Scan for the cell matching the given text and deliver its (X, Y) coordinate at center. 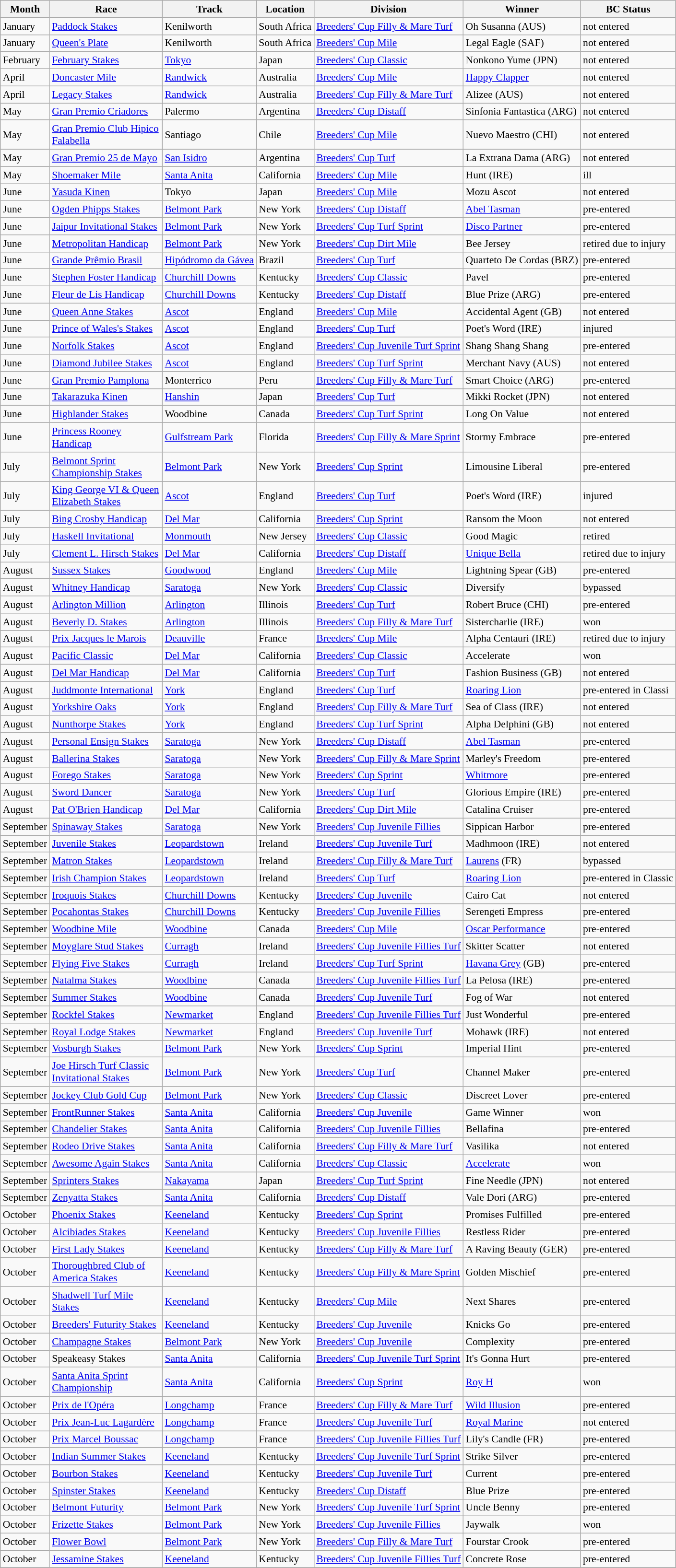
Monmouth (209, 537)
Phoenix Stakes (106, 1215)
Blue Prize (ARG) (522, 295)
Shang Shang Shang (522, 346)
Gran Premio Pamplona (106, 380)
Fine Needle (JPN) (522, 1181)
Beverly D. Stakes (106, 622)
Vale Dori (ARG) (522, 1198)
Doncaster Mile (106, 78)
Santa Anita Sprint Championship (106, 1382)
Marley's Freedom (522, 759)
Natalma Stakes (106, 981)
Knicks Go (522, 1325)
Irish Champion Stakes (106, 878)
Prix Jacques le Marois (106, 639)
Division (389, 9)
Goodwood (209, 571)
Takarazuka Kinen (106, 397)
Belmont Futurity (106, 1508)
Restless Rider (522, 1232)
Juddmonte International (106, 690)
Fashion Business (GB) (522, 673)
Chandelier Stakes (106, 1129)
Jaywalk (522, 1525)
Jessamine Stakes (106, 1559)
Stephen Foster Handicap (106, 278)
Sword Dancer (106, 793)
Sussex Stakes (106, 571)
Promises Fulfilled (522, 1215)
Nakayama (209, 1181)
Shadwell Turf Mile Stakes (106, 1301)
Palermo (209, 112)
FrontRunner Stakes (106, 1112)
Current (522, 1474)
Prix de l'Opéra (106, 1405)
Roy H (522, 1382)
Bee Jersey (522, 244)
Juvenile Stakes (106, 844)
Hipódromo da Gávea (209, 260)
Shoemaker Mile (106, 175)
Long On Value (522, 414)
Legacy Stakes (106, 94)
Serengeti Empress (522, 912)
Sprinters Stakes (106, 1181)
Next Shares (522, 1301)
Arlington Million (106, 605)
Vosburgh Stakes (106, 1049)
Peru (285, 380)
Indian Summer Stakes (106, 1457)
Mikki Rocket (JPN) (522, 397)
retired (628, 537)
Grande Prêmio Brasil (106, 260)
Nunthorpe Stakes (106, 725)
Uncle Benny (522, 1508)
Zenyatta Stakes (106, 1198)
Disco Partner (522, 226)
Just Wonderful (522, 1015)
Summer Stakes (106, 998)
Joe Hirsch Turf Classic Invitational Stakes (106, 1072)
Bellafina (522, 1129)
Gran Premio Criadores (106, 112)
Sea of Class (IRE) (522, 707)
Vasilika (522, 1147)
Month (25, 9)
Ballerina Stakes (106, 759)
Chile (285, 135)
ill (628, 175)
Brazil (285, 260)
Moyglare Stud Stakes (106, 947)
Sippican Harbor (522, 827)
Hanshin (209, 397)
Blue Prize (522, 1491)
Game Winner (522, 1112)
Oh Susanna (AUS) (522, 26)
Channel Maker (522, 1072)
Glorious Empire (IRE) (522, 793)
Wild Illusion (522, 1405)
February Stakes (106, 60)
Laurens (FR) (522, 861)
Iroquois Stakes (106, 895)
Track (209, 9)
Jaipur Invitational Stakes (106, 226)
Stormy Embrace (522, 437)
Good Magic (522, 537)
Gran Premio Club Hipico Falabella (106, 135)
Golden Mischief (522, 1272)
Alizee (AUS) (522, 94)
Lightning Spear (GB) (522, 571)
pre-entered in Classi (628, 690)
Strike Silver (522, 1457)
Quarteto De Cordas (BRZ) (522, 260)
Pocahontas Stakes (106, 912)
Fog of War (522, 998)
Jockey Club Gold Cup (106, 1095)
Monterrico (209, 380)
Paddock Stakes (106, 26)
Matron Stakes (106, 861)
Forego Stakes (106, 775)
Cairo Cat (522, 895)
pre-entered in Classic (628, 878)
Personal Ensign Stakes (106, 741)
Belmont Sprint Championship Stakes (106, 467)
Del Mar Handicap (106, 673)
Princess Rooney Handicap (106, 437)
Catalina Cruiser (522, 810)
Skitter Scatter (522, 947)
Robert Bruce (CHI) (522, 605)
Diversify (522, 588)
Nonkono Yume (JPN) (522, 60)
Whitmore (522, 775)
Mozu Ascot (522, 192)
Yasuda Kinen (106, 192)
Fourstar Crook (522, 1542)
Pacific Classic (106, 656)
Royal Marine (522, 1422)
Breeders' Futurity Stakes (106, 1325)
Race (106, 9)
Limousine Liberal (522, 467)
Metropolitan Handicap (106, 244)
First Lady Stakes (106, 1249)
Bourbon Stakes (106, 1474)
Discreet Lover (522, 1095)
Haskell Invitational (106, 537)
BC Status (628, 9)
Fleur de Lis Handicap (106, 295)
Flower Bowl (106, 1542)
Champagne Stakes (106, 1342)
Alpha Centauri (IRE) (522, 639)
La Extrana Dama (ARG) (522, 158)
Royal Lodge Stakes (106, 1032)
Nuevo Maestro (CHI) (522, 135)
February (25, 60)
Unique Bella (522, 553)
Rodeo Drive Stakes (106, 1147)
A Raving Beauty (GER) (522, 1249)
Sistercharlie (IRE) (522, 622)
Ransom the Moon (522, 519)
Bing Crosby Handicap (106, 519)
Havana Grey (GB) (522, 963)
Pat O'Brien Handicap (106, 810)
Concrete Rose (522, 1559)
Prix Jean-Luc Lagardère (106, 1422)
Smart Choice (ARG) (522, 380)
Clement L. Hirsch Stakes (106, 553)
Diamond Jubilee Stakes (106, 363)
Alpha Delphini (GB) (522, 725)
Spinster Stakes (106, 1491)
Ogden Phipps Stakes (106, 210)
Santiago (209, 135)
Accidental Agent (GB) (522, 312)
Flying Five Stakes (106, 963)
Merchant Navy (AUS) (522, 363)
It's Gonna Hurt (522, 1359)
Florida (285, 437)
Speakeasy Stakes (106, 1359)
Happy Clapper (522, 78)
Madhmoon (IRE) (522, 844)
Gran Premio 25 de Mayo (106, 158)
Whitney Handicap (106, 588)
Winner (522, 9)
Alcibiades Stakes (106, 1232)
Lily's Candle (FR) (522, 1439)
Rockfel Stakes (106, 1015)
King George VI & Queen Elizabeth Stakes (106, 496)
Norfolk Stakes (106, 346)
Pavel (522, 278)
La Pelosa (IRE) (522, 981)
Deauville (209, 639)
Hunt (IRE) (522, 175)
Highlander Stakes (106, 414)
Queen Anne Stakes (106, 312)
Thoroughbred Club of America Stakes (106, 1272)
Awesome Again Stakes (106, 1164)
Complexity (522, 1342)
Mohawk (IRE) (522, 1032)
Location (285, 9)
Yorkshire Oaks (106, 707)
Gulfstream Park (209, 437)
Queen's Plate (106, 43)
Sinfonia Fantastica (ARG) (522, 112)
Frizette Stakes (106, 1525)
New Jersey (285, 537)
Legal Eagle (SAF) (522, 43)
Prince of Wales's Stakes (106, 329)
San Isidro (209, 158)
Woodbine Mile (106, 929)
Oscar Performance (522, 929)
Spinaway Stakes (106, 827)
Imperial Hint (522, 1049)
Prix Marcel Boussac (106, 1439)
